Scan for the cell matching the given text and deliver its [x, y] coordinate at center. 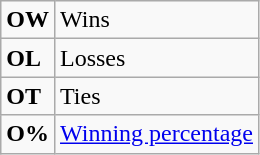
O% [28, 134]
Losses [156, 58]
OL [28, 58]
Winning percentage [156, 134]
Ties [156, 96]
Wins [156, 20]
OT [28, 96]
OW [28, 20]
